Detect which cell encompasses the target text, then output its [X, Y] center coordinate. 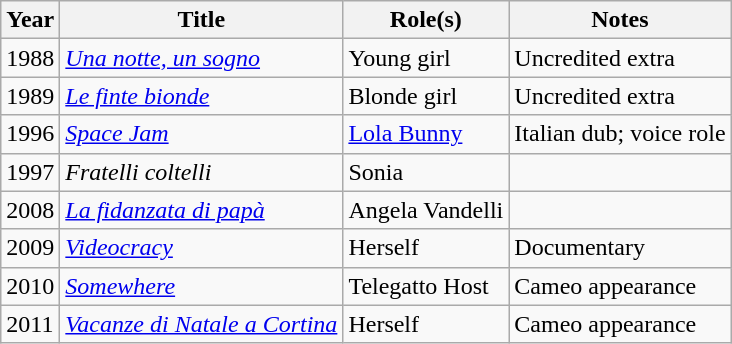
2009 [30, 248]
Title [202, 20]
2010 [30, 286]
Italian dub; voice role [620, 134]
Documentary [620, 248]
Notes [620, 20]
Somewhere [202, 286]
1989 [30, 96]
Role(s) [426, 20]
Videocracy [202, 248]
Blonde girl [426, 96]
Year [30, 20]
Space Jam [202, 134]
Sonia [426, 172]
Young girl [426, 58]
Fratelli coltelli [202, 172]
Angela Vandelli [426, 210]
Lola Bunny [426, 134]
1997 [30, 172]
1996 [30, 134]
Telegatto Host [426, 286]
1988 [30, 58]
Una notte, un sogno [202, 58]
Vacanze di Natale a Cortina [202, 324]
La fidanzata di papà [202, 210]
2008 [30, 210]
Le finte bionde [202, 96]
2011 [30, 324]
